Scan for the cell matching the given text and deliver its (x, y) coordinate at center. 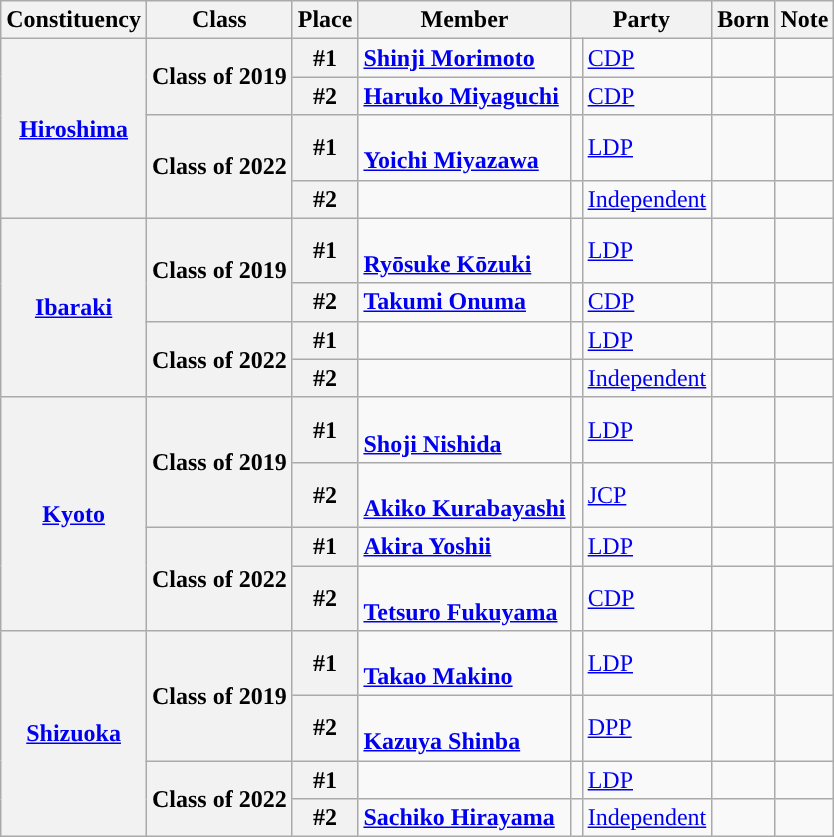
JCP (647, 494)
Kazuya Shinba (464, 728)
Takumi Onuma (464, 302)
Born (744, 20)
Tetsuro Fukuyama (464, 598)
Place (325, 20)
Hiroshima (74, 128)
Class (219, 20)
Ibaraki (74, 308)
Akira Yoshii (464, 546)
Shoji Nishida (464, 430)
Note (804, 20)
Kyoto (74, 514)
Haruko Miyaguchi (464, 96)
Sachiko Hirayama (464, 818)
Shinji Morimoto (464, 58)
Takao Makino (464, 664)
Constituency (74, 20)
Party (642, 20)
Akiko Kurabayashi (464, 494)
Member (464, 20)
Ryōsuke Kōzuki (464, 250)
Yoichi Miyazawa (464, 148)
DPP (647, 728)
Shizuoka (74, 734)
